Return the [X, Y] coordinate for the center point of the cell that contains the specified text.  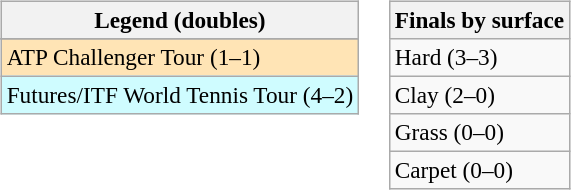
ATP Challenger Tour (1–1) [180, 57]
Hard (3–3) [479, 57]
Futures/ITF World Tennis Tour (4–2) [180, 95]
Carpet (0–0) [479, 171]
Finals by surface [479, 20]
Clay (2–0) [479, 95]
Grass (0–0) [479, 133]
Legend (doubles) [180, 20]
